Detect which cell encompasses the target text, then output its (X, Y) center coordinate. 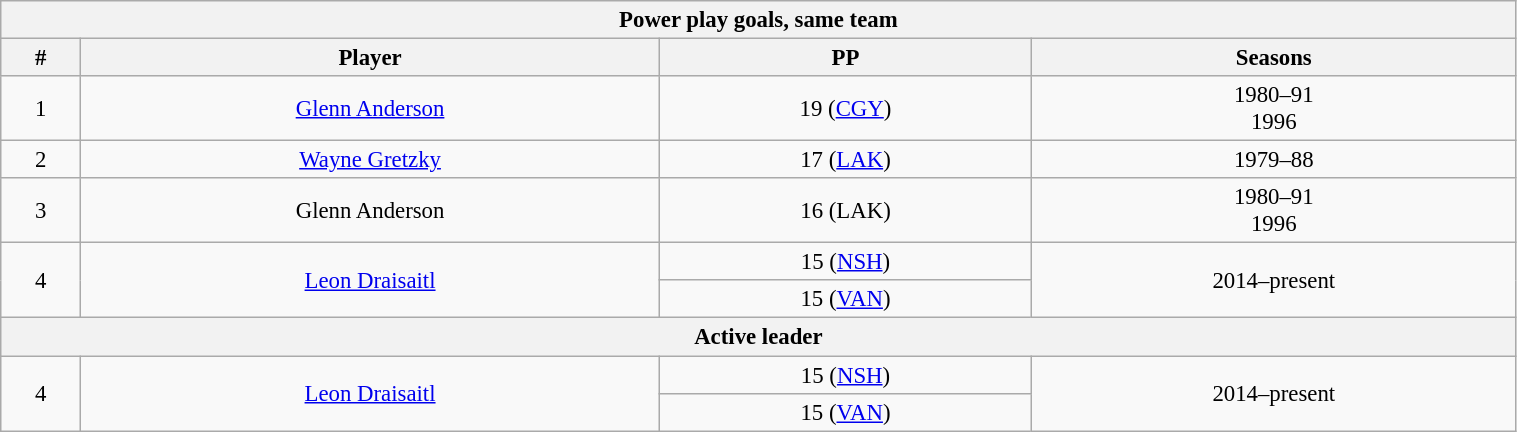
3 (41, 210)
1979–88 (1274, 160)
19 (CGY) (845, 108)
16 (LAK) (845, 210)
17 (LAK) (845, 160)
2 (41, 160)
Wayne Gretzky (370, 160)
Active leader (758, 337)
PP (845, 58)
Power play goals, same team (758, 20)
# (41, 58)
1 (41, 108)
Seasons (1274, 58)
Player (370, 58)
